Capture the cell that displays the provided text and extract its [x, y] central coordinate. 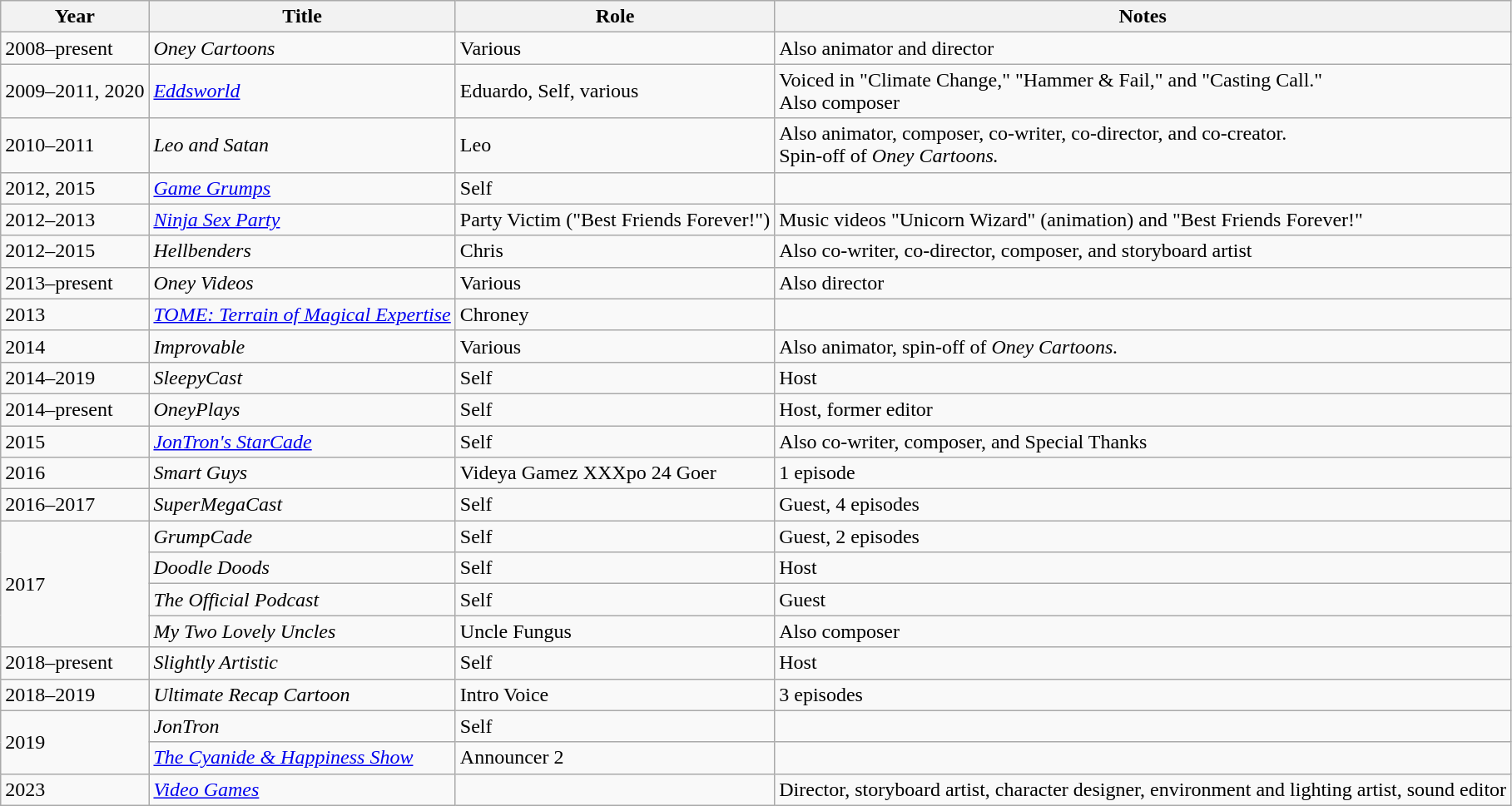
TOME: Terrain of Magical Expertise [302, 314]
Also director [1143, 283]
Also animator, spin-off of Oney Cartoons. [1143, 346]
2016–2017 [75, 505]
Party Victim ("Best Friends Forever!") [614, 220]
Announcer 2 [614, 758]
Title [302, 17]
Improvable [302, 346]
Ninja Sex Party [302, 220]
2015 [75, 442]
Oney Videos [302, 283]
Role [614, 17]
Director, storyboard artist, character designer, environment and lighting artist, sound editor [1143, 789]
2012–2013 [75, 220]
Also co-writer, co-director, composer, and storyboard artist [1143, 251]
GrumpCade [302, 537]
2014–present [75, 409]
Also animator, composer, co-writer, co-director, and co-creator.Spin-off of Oney Cartoons. [1143, 145]
Guest [1143, 600]
Oney Cartoons [302, 48]
Leo [614, 145]
Notes [1143, 17]
Voiced in "Climate Change," "Hammer & Fail," and "Casting Call."Also composer [1143, 91]
SuperMegaCast [302, 505]
The Official Podcast [302, 600]
Guest, 4 episodes [1143, 505]
The Cyanide & Happiness Show [302, 758]
Chroney [614, 314]
2008–present [75, 48]
2012–2015 [75, 251]
2012, 2015 [75, 188]
2023 [75, 789]
OneyPlays [302, 409]
JonTron [302, 726]
SleepyCast [302, 378]
Hellbenders [302, 251]
Chris [614, 251]
Also co-writer, composer, and Special Thanks [1143, 442]
Year [75, 17]
Eddsworld [302, 91]
3 episodes [1143, 695]
Doodle Doods [302, 568]
Music videos "Unicorn Wizard" (animation) and "Best Friends Forever!" [1143, 220]
Eduardo, Self, various [614, 91]
1 episode [1143, 473]
2010–2011 [75, 145]
Guest, 2 episodes [1143, 537]
JonTron's StarCade [302, 442]
Leo and Satan [302, 145]
Game Grumps [302, 188]
2014–2019 [75, 378]
My Two Lovely Uncles [302, 631]
Video Games [302, 789]
Host, former editor [1143, 409]
Videya Gamez XXXpo 24 Goer [614, 473]
Intro Voice [614, 695]
2019 [75, 742]
2014 [75, 346]
2018–present [75, 663]
2017 [75, 584]
Uncle Fungus [614, 631]
Slightly Artistic [302, 663]
2016 [75, 473]
2009–2011, 2020 [75, 91]
2018–2019 [75, 695]
Smart Guys [302, 473]
Also animator and director [1143, 48]
Ultimate Recap Cartoon [302, 695]
2013 [75, 314]
Also composer [1143, 631]
2013–present [75, 283]
